Detect which cell encompasses the target text, then output its (x, y) center coordinate. 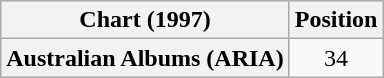
Position (336, 20)
34 (336, 58)
Chart (1997) (145, 20)
Australian Albums (ARIA) (145, 58)
